Extract the [X, Y] coordinate from the center of the cell holding the provided text.  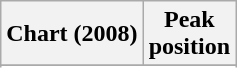
Peakposition [189, 34]
Chart (2008) [72, 34]
